Return the (x, y) coordinate for the center point of the cell that contains the specified text.  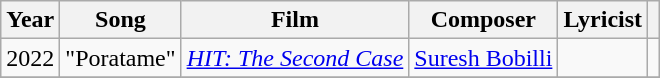
HIT: The Second Case (295, 58)
2022 (30, 58)
Year (30, 20)
Song (120, 20)
Composer (484, 20)
Film (295, 20)
"Poratame" (120, 58)
Suresh Bobilli (484, 58)
Lyricist (603, 20)
